From the cell containing the given text, extract its center point as [X, Y] coordinate. 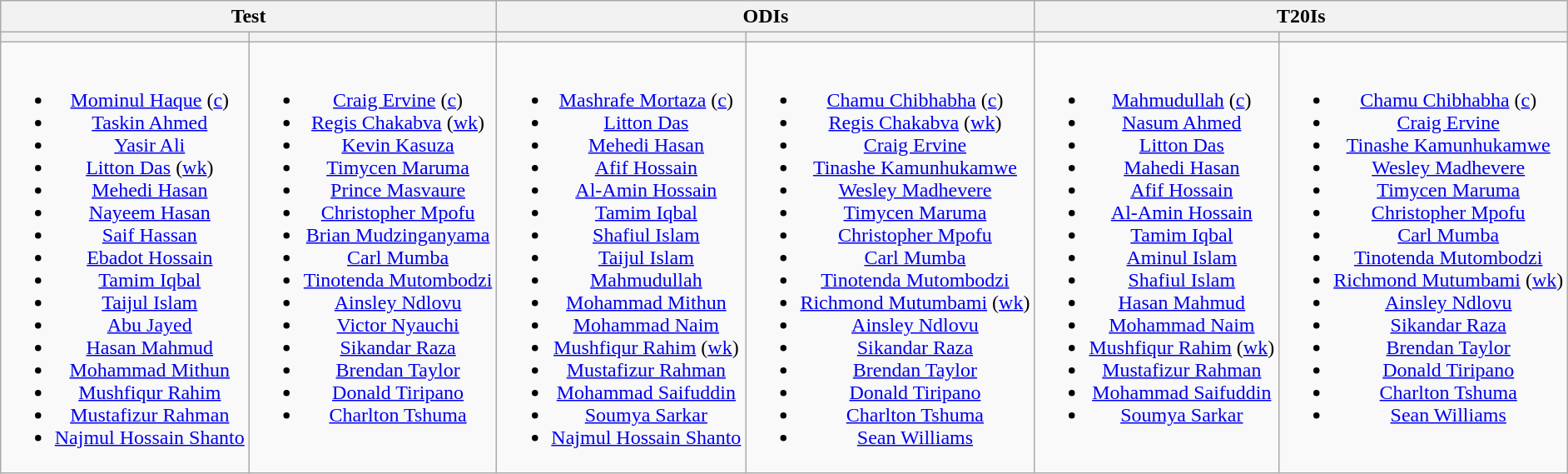
ODIs [766, 17]
T20Is [1302, 17]
Test [248, 17]
